Provide the (X, Y) coordinate of the cell's center where the given text is located.  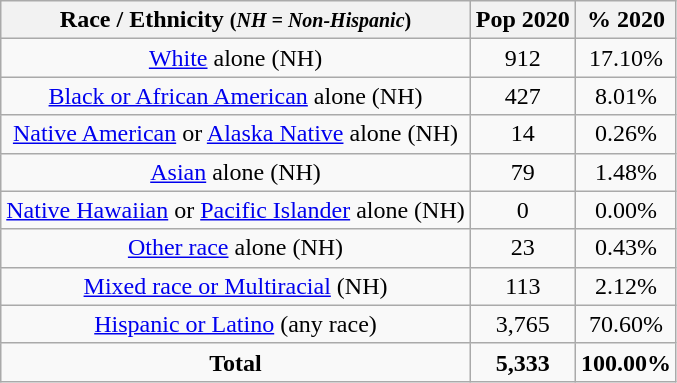
8.01% (626, 96)
14 (522, 134)
70.60% (626, 324)
1.48% (626, 172)
Native Hawaiian or Pacific Islander alone (NH) (236, 210)
Pop 2020 (522, 20)
0.00% (626, 210)
79 (522, 172)
Other race alone (NH) (236, 248)
Total (236, 362)
912 (522, 58)
2.12% (626, 286)
0.43% (626, 248)
0.26% (626, 134)
White alone (NH) (236, 58)
Hispanic or Latino (any race) (236, 324)
0 (522, 210)
Black or African American alone (NH) (236, 96)
Mixed race or Multiracial (NH) (236, 286)
100.00% (626, 362)
% 2020 (626, 20)
23 (522, 248)
Native American or Alaska Native alone (NH) (236, 134)
5,333 (522, 362)
Asian alone (NH) (236, 172)
113 (522, 286)
Race / Ethnicity (NH = Non-Hispanic) (236, 20)
427 (522, 96)
3,765 (522, 324)
17.10% (626, 58)
